Scan for the cell matching the given text and deliver its [x, y] coordinate at center. 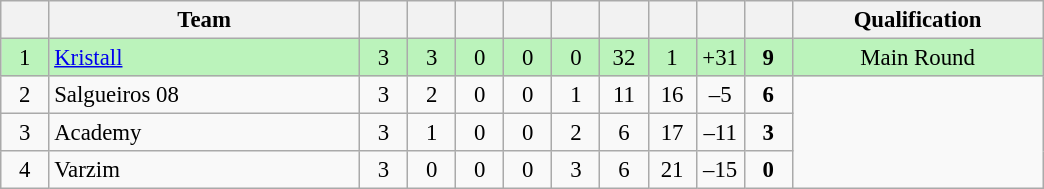
Team [204, 20]
21 [672, 170]
Varzim [204, 170]
Salgueiros 08 [204, 95]
32 [624, 58]
17 [672, 133]
Qualification [918, 20]
Kristall [204, 58]
+31 [720, 58]
–11 [720, 133]
16 [672, 95]
Main Round [918, 58]
11 [624, 95]
9 [768, 58]
Academy [204, 133]
4 [25, 170]
–15 [720, 170]
–5 [720, 95]
